Find where the given text appears and provide that cell's center as (X, Y) coordinate. 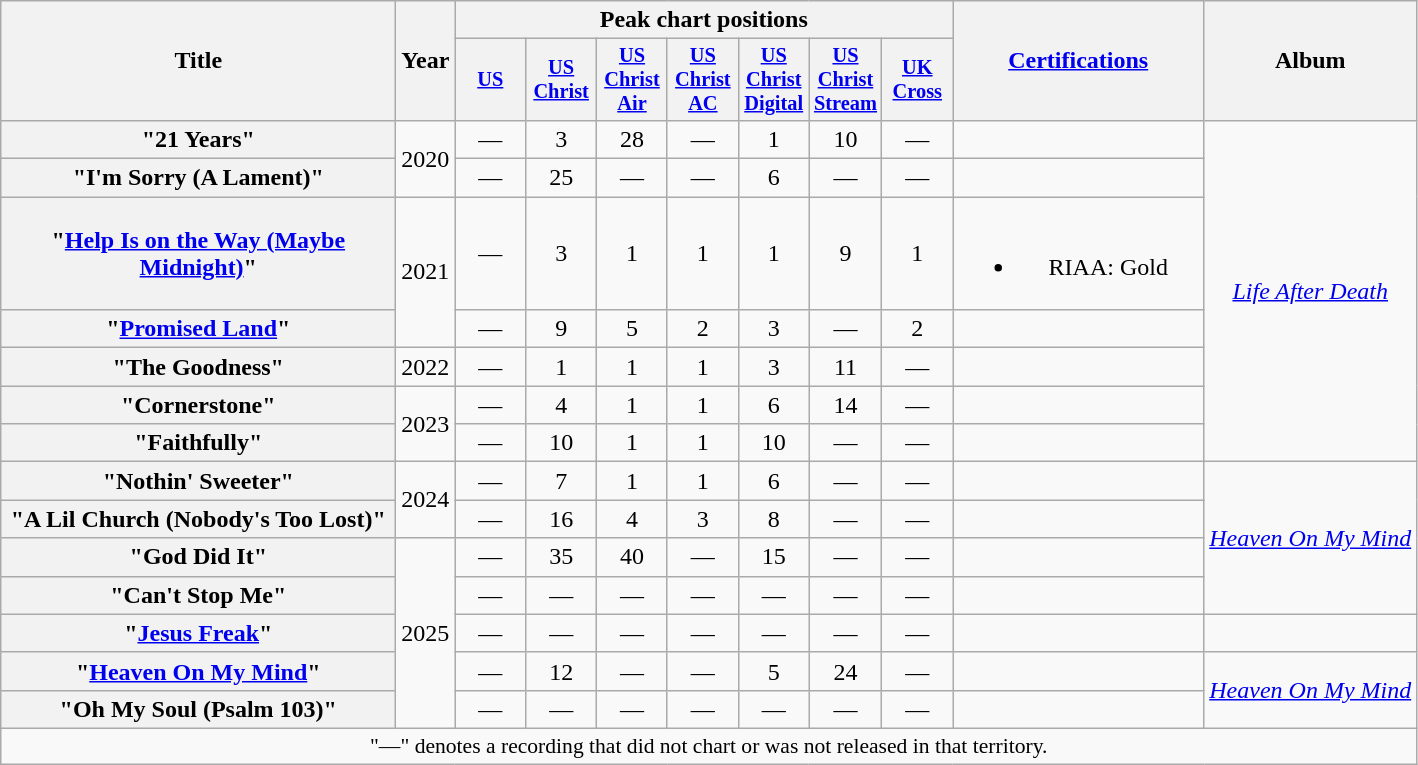
40 (632, 557)
"A Lil Church (Nobody's Too Lost)" (198, 519)
Album (1310, 61)
Peak chart positions (704, 20)
"The Goodness" (198, 367)
USChristStream (846, 80)
"Jesus Freak" (198, 633)
"Can't Stop Me" (198, 595)
2023 (426, 424)
"Promised Land" (198, 329)
35 (562, 557)
"Nothin' Sweeter" (198, 481)
15 (774, 557)
2020 (426, 158)
Life After Death (1310, 290)
2024 (426, 500)
"Heaven On My Mind" (198, 671)
2021 (426, 272)
"Help Is on the Way (Maybe Midnight)" (198, 254)
"—" denotes a recording that did not chart or was not released in that territory. (709, 746)
28 (632, 139)
14 (846, 405)
"21 Years" (198, 139)
UKCross (918, 80)
US (490, 80)
"Cornerstone" (198, 405)
25 (562, 178)
"I'm Sorry (A Lament)" (198, 178)
"Oh My Soul (Psalm 103)" (198, 709)
16 (562, 519)
Title (198, 61)
Certifications (1078, 61)
24 (846, 671)
"Faithfully" (198, 443)
12 (562, 671)
USChristAir (632, 80)
2022 (426, 367)
11 (846, 367)
USChristAC (702, 80)
Year (426, 61)
USChrist (562, 80)
7 (562, 481)
2025 (426, 633)
USChristDigital (774, 80)
8 (774, 519)
"God Did It" (198, 557)
RIAA: Gold (1078, 254)
